Output the (X, Y) coordinate of the center of the cell containing the given text.  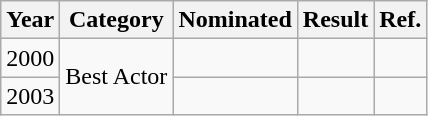
Year (30, 20)
2000 (30, 58)
Category (116, 20)
Nominated (235, 20)
Ref. (400, 20)
2003 (30, 96)
Result (335, 20)
Best Actor (116, 77)
